Search for the cell housing the specified text and yield its (X, Y) center coordinate. 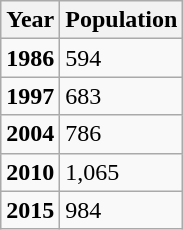
683 (122, 96)
594 (122, 58)
1997 (30, 96)
1,065 (122, 172)
2004 (30, 134)
Population (122, 20)
Year (30, 20)
2010 (30, 172)
2015 (30, 210)
786 (122, 134)
984 (122, 210)
1986 (30, 58)
